Find where the given text appears and provide that cell's center as [X, Y] coordinate. 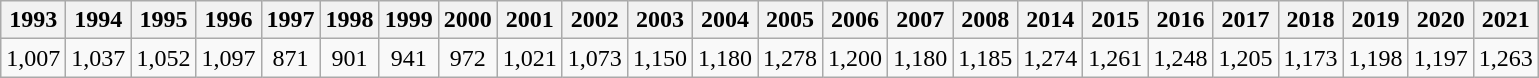
1,021 [530, 58]
1,037 [98, 58]
1,248 [1180, 58]
1,097 [228, 58]
2014 [1050, 20]
1993 [34, 20]
1995 [164, 20]
1999 [408, 20]
1,052 [164, 58]
941 [408, 58]
1,150 [660, 58]
2020 [1440, 20]
2000 [468, 20]
1,007 [34, 58]
2004 [724, 20]
1,261 [1116, 58]
2001 [530, 20]
871 [290, 58]
2019 [1376, 20]
2016 [1180, 20]
1,073 [594, 58]
1,274 [1050, 58]
1994 [98, 20]
1998 [350, 20]
2021 [1506, 20]
1,185 [986, 58]
1,278 [790, 58]
901 [350, 58]
2002 [594, 20]
1996 [228, 20]
1,197 [1440, 58]
2003 [660, 20]
1,200 [856, 58]
2008 [986, 20]
972 [468, 58]
2015 [1116, 20]
2005 [790, 20]
1997 [290, 20]
1,198 [1376, 58]
1,173 [1310, 58]
2006 [856, 20]
2017 [1246, 20]
2007 [920, 20]
1,205 [1246, 58]
2018 [1310, 20]
1,263 [1506, 58]
